Provide the (X, Y) coordinate of the cell's center where the given text is located.  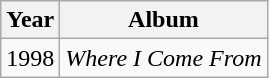
1998 (30, 58)
Album (164, 20)
Year (30, 20)
Where I Come From (164, 58)
